Determine the [X, Y] coordinate at the center of the cell enclosing the given text.  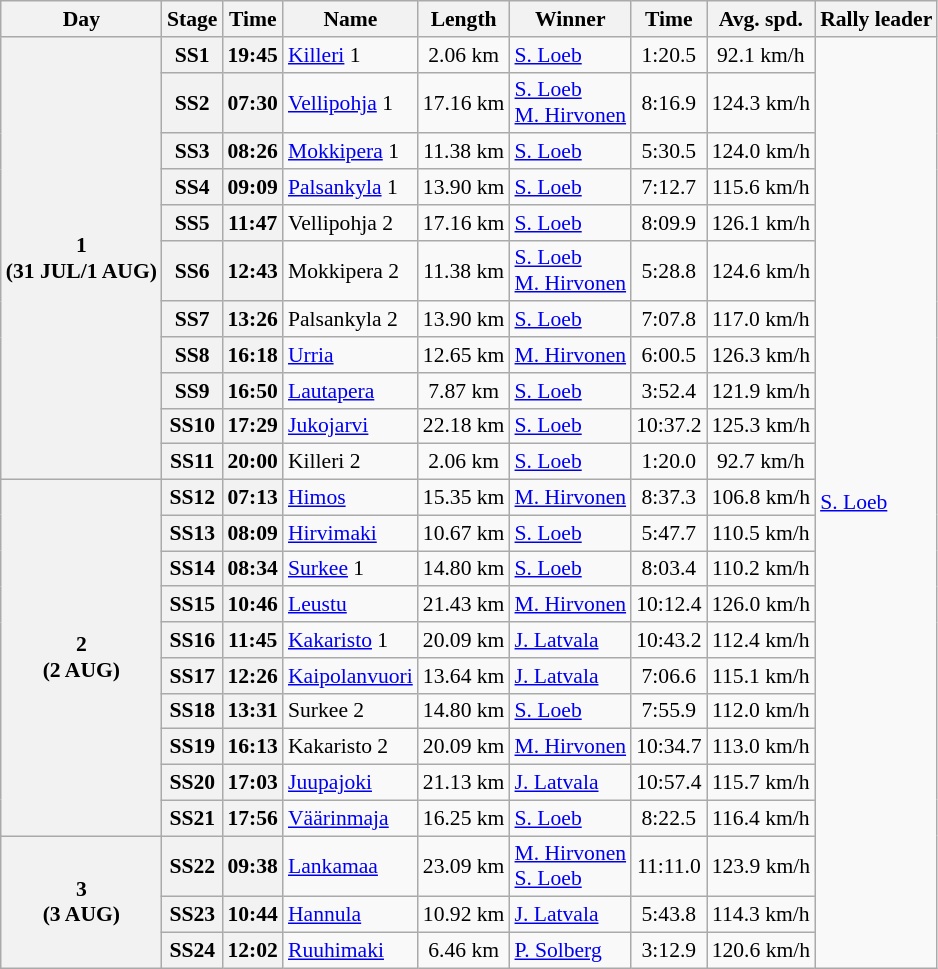
SS6 [192, 270]
SS13 [192, 533]
09:38 [252, 866]
SS20 [192, 783]
Palsankyla 1 [350, 187]
SS2 [192, 102]
10:57.4 [668, 783]
10:44 [252, 915]
08:34 [252, 569]
SS21 [192, 818]
8:03.4 [668, 569]
110.5 km/h [761, 533]
Mokkipera 2 [350, 270]
07:13 [252, 498]
16:50 [252, 391]
126.0 km/h [761, 605]
SS7 [192, 320]
Avg. spd. [761, 19]
110.2 km/h [761, 569]
21.13 km [464, 783]
2(2 AUG) [82, 658]
8:22.5 [668, 818]
Rally leader [876, 19]
Name [350, 19]
Juupajoki [350, 783]
Killeri 1 [350, 55]
SS18 [192, 711]
Lautapera [350, 391]
Vellipohja 1 [350, 102]
7.87 km [464, 391]
5:28.8 [668, 270]
16:13 [252, 747]
SS12 [192, 498]
SS4 [192, 187]
12:26 [252, 676]
21.43 km [464, 605]
Ruuhimaki [350, 951]
17:29 [252, 426]
116.4 km/h [761, 818]
SS3 [192, 152]
12:02 [252, 951]
1:20.0 [668, 462]
16:18 [252, 355]
Urria [350, 355]
113.0 km/h [761, 747]
07:30 [252, 102]
10.92 km [464, 915]
SS9 [192, 391]
115.1 km/h [761, 676]
7:07.8 [668, 320]
Leustu [350, 605]
106.8 km/h [761, 498]
Väärinmaja [350, 818]
Length [464, 19]
11:11.0 [668, 866]
Mokkipera 1 [350, 152]
13:26 [252, 320]
Stage [192, 19]
8:37.3 [668, 498]
Palsankyla 2 [350, 320]
5:30.5 [668, 152]
12:43 [252, 270]
10:37.2 [668, 426]
09:09 [252, 187]
8:16.9 [668, 102]
10:46 [252, 605]
125.3 km/h [761, 426]
1:20.5 [668, 55]
10:43.2 [668, 640]
1(31 JUL/1 AUG) [82, 258]
SS5 [192, 223]
Surkee 2 [350, 711]
123.9 km/h [761, 866]
19:45 [252, 55]
6.46 km [464, 951]
6:00.5 [668, 355]
SS19 [192, 747]
SS23 [192, 915]
5:43.8 [668, 915]
Vellipohja 2 [350, 223]
115.6 km/h [761, 187]
11:47 [252, 223]
P. Solberg [570, 951]
126.3 km/h [761, 355]
Kakaristo 2 [350, 747]
Hirvimaki [350, 533]
SS1 [192, 55]
SS10 [192, 426]
Jukojarvi [350, 426]
16.25 km [464, 818]
Killeri 2 [350, 462]
92.7 km/h [761, 462]
SS22 [192, 866]
3:12.9 [668, 951]
12.65 km [464, 355]
124.6 km/h [761, 270]
Himos [350, 498]
SS11 [192, 462]
121.9 km/h [761, 391]
23.09 km [464, 866]
126.1 km/h [761, 223]
115.7 km/h [761, 783]
8:09.9 [668, 223]
13.64 km [464, 676]
08:26 [252, 152]
7:06.6 [668, 676]
17:03 [252, 783]
124.3 km/h [761, 102]
Surkee 1 [350, 569]
117.0 km/h [761, 320]
92.1 km/h [761, 55]
120.6 km/h [761, 951]
11:45 [252, 640]
112.0 km/h [761, 711]
SS17 [192, 676]
Kakaristo 1 [350, 640]
22.18 km [464, 426]
SS8 [192, 355]
SS16 [192, 640]
08:09 [252, 533]
10:34.7 [668, 747]
114.3 km/h [761, 915]
Lankamaa [350, 866]
3:52.4 [668, 391]
17:56 [252, 818]
SS24 [192, 951]
Winner [570, 19]
13:31 [252, 711]
20:00 [252, 462]
M. Hirvonen S. Loeb [570, 866]
10:12.4 [668, 605]
124.0 km/h [761, 152]
Day [82, 19]
3(3 AUG) [82, 902]
SS15 [192, 605]
5:47.7 [668, 533]
Kaipolanvuori [350, 676]
7:55.9 [668, 711]
SS14 [192, 569]
10.67 km [464, 533]
112.4 km/h [761, 640]
Hannula [350, 915]
15.35 km [464, 498]
7:12.7 [668, 187]
